Capture the cell that displays the provided text and extract its (x, y) central coordinate. 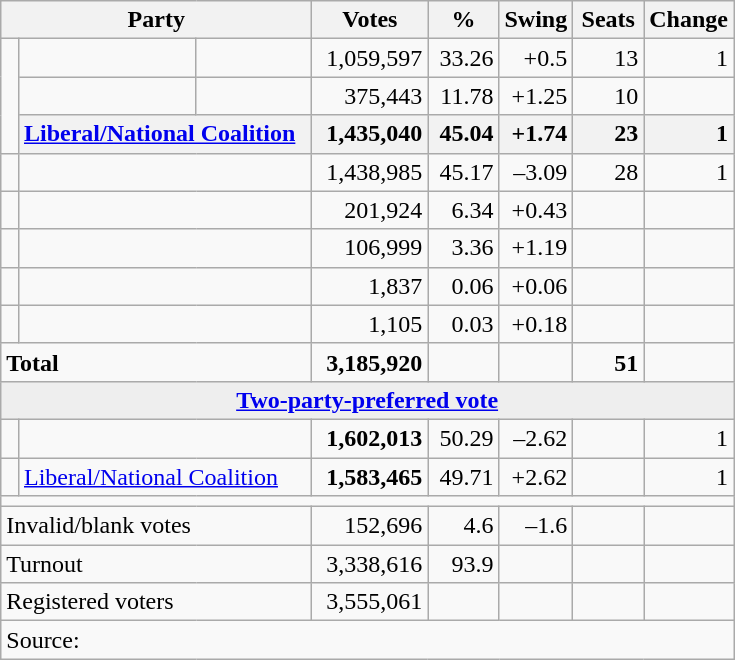
+2.62 (536, 477)
% (464, 20)
3,555,061 (370, 602)
Invalid/blank votes (156, 526)
3,338,616 (370, 564)
1,435,040 (370, 134)
3,185,920 (370, 362)
Change (689, 20)
1,583,465 (370, 477)
106,999 (370, 248)
49.71 (464, 477)
1,105 (370, 324)
1,837 (370, 286)
10 (608, 96)
201,924 (370, 210)
50.29 (464, 438)
Source: (368, 640)
Swing (536, 20)
28 (608, 172)
Party (156, 20)
45.17 (464, 172)
+0.5 (536, 58)
1,059,597 (370, 58)
Two-party-preferred vote (368, 400)
–2.62 (536, 438)
Votes (370, 20)
Total (156, 362)
6.34 (464, 210)
+1.25 (536, 96)
+0.06 (536, 286)
1,438,985 (370, 172)
3.36 (464, 248)
33.26 (464, 58)
–3.09 (536, 172)
45.04 (464, 134)
93.9 (464, 564)
+1.19 (536, 248)
+0.43 (536, 210)
Seats (608, 20)
Turnout (156, 564)
375,443 (370, 96)
Registered voters (156, 602)
+0.18 (536, 324)
0.06 (464, 286)
152,696 (370, 526)
13 (608, 58)
0.03 (464, 324)
11.78 (464, 96)
1,602,013 (370, 438)
–1.6 (536, 526)
51 (608, 362)
4.6 (464, 526)
+1.74 (536, 134)
23 (608, 134)
